Output the (X, Y) coordinate of the center of the cell containing the given text.  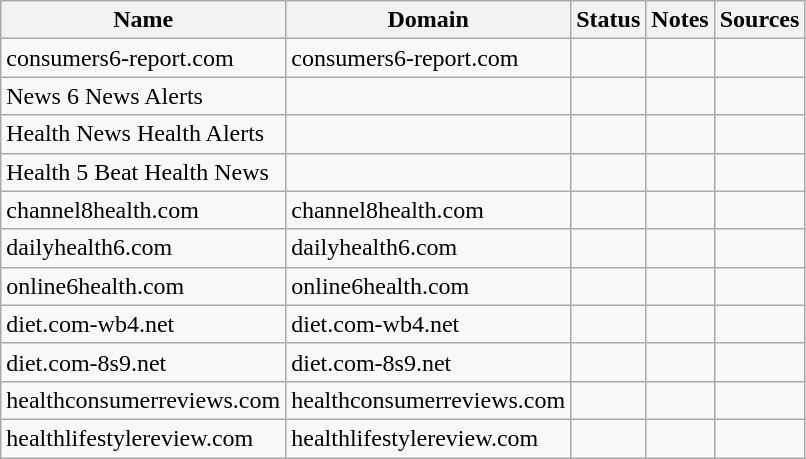
Domain (428, 20)
Health News Health Alerts (144, 134)
Status (608, 20)
Sources (760, 20)
Name (144, 20)
Notes (680, 20)
Health 5 Beat Health News (144, 172)
News 6 News Alerts (144, 96)
